Find where the given text appears and provide that cell's center as [X, Y] coordinate. 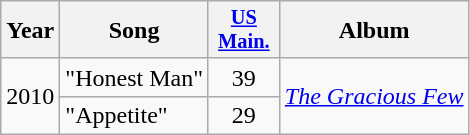
Song [134, 30]
29 [244, 115]
39 [244, 77]
"Appetite" [134, 115]
2010 [30, 96]
The Gracious Few [374, 96]
"Honest Man" [134, 77]
Album [374, 30]
USMain. [244, 30]
Year [30, 30]
